Scan for the cell matching the given text and deliver its [X, Y] coordinate at center. 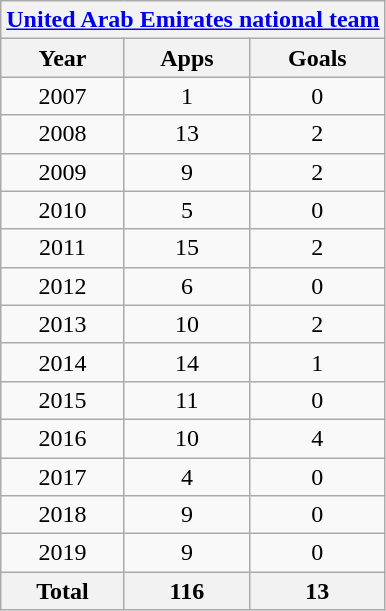
2017 [63, 477]
2010 [63, 210]
2009 [63, 172]
Total [63, 591]
2014 [63, 362]
Goals [318, 58]
Apps [186, 58]
2007 [63, 96]
2015 [63, 400]
15 [186, 248]
14 [186, 362]
6 [186, 286]
2008 [63, 134]
2012 [63, 286]
11 [186, 400]
2018 [63, 515]
5 [186, 210]
116 [186, 591]
2019 [63, 553]
United Arab Emirates national team [193, 20]
2016 [63, 438]
Year [63, 58]
2011 [63, 248]
2013 [63, 324]
